Identify which cell holds the provided text, then report its [X, Y] central coordinate. 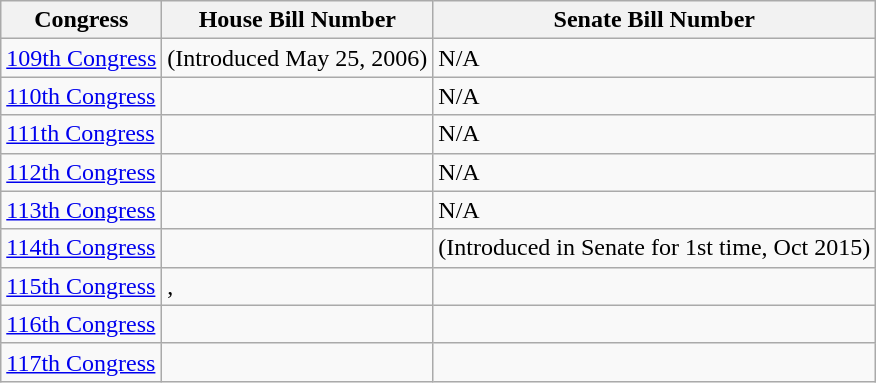
109th Congress [82, 58]
(Introduced May 25, 2006) [298, 58]
116th Congress [82, 324]
Senate Bill Number [654, 20]
114th Congress [82, 248]
House Bill Number [298, 20]
, [298, 286]
110th Congress [82, 96]
113th Congress [82, 210]
(Introduced in Senate for 1st time, Oct 2015) [654, 248]
112th Congress [82, 172]
115th Congress [82, 286]
111th Congress [82, 134]
117th Congress [82, 362]
Congress [82, 20]
